Provide the (X, Y) coordinate of the cell's center where the given text is located.  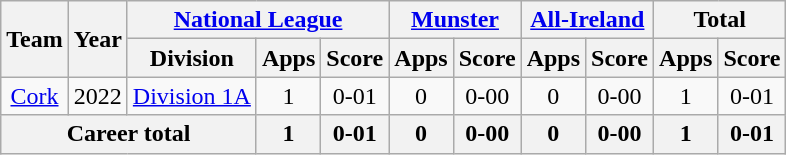
Division (192, 58)
Year (98, 39)
Team (35, 39)
Division 1A (192, 96)
2022 (98, 96)
Career total (129, 134)
Total (720, 20)
Munster (455, 20)
All-Ireland (587, 20)
Cork (35, 96)
National League (258, 20)
